Output the [x, y] coordinate of the center of the cell containing the given text.  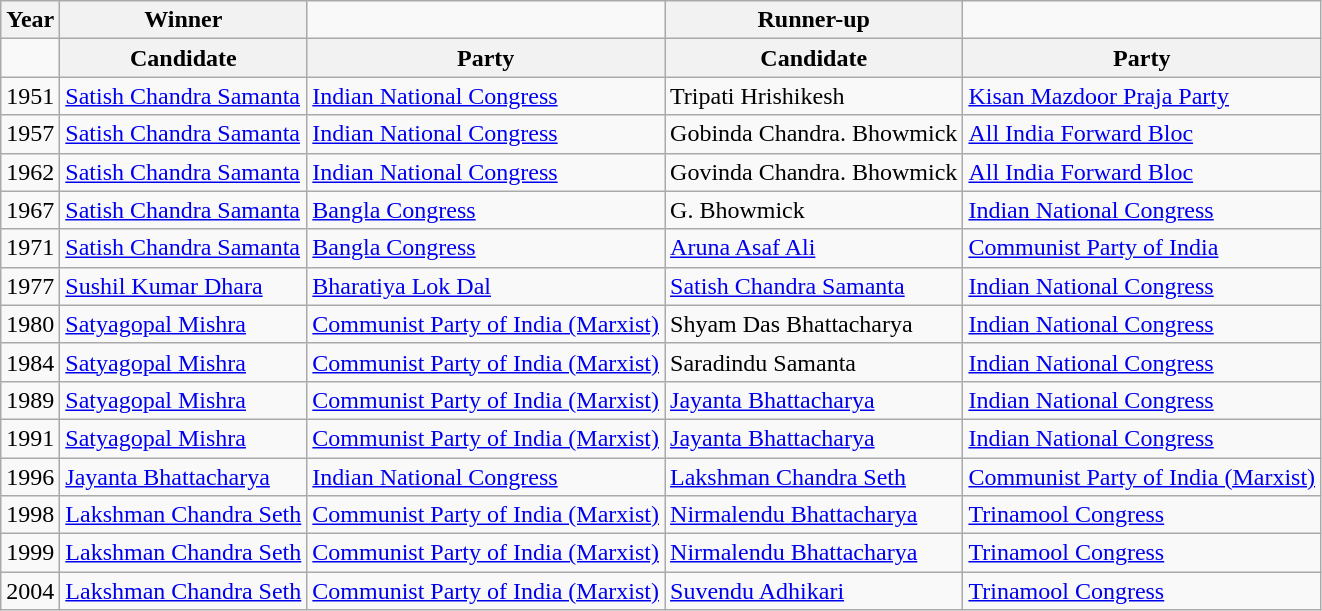
1957 [30, 134]
1980 [30, 324]
Suvendu Adhikari [814, 591]
1998 [30, 515]
1984 [30, 362]
1962 [30, 172]
1977 [30, 286]
Govinda Chandra. Bhowmick [814, 172]
Communist Party of India [1142, 248]
Gobinda Chandra. Bhowmick [814, 134]
Winner [184, 20]
Year [30, 20]
Tripati Hrishikesh [814, 96]
G. Bhowmick [814, 210]
2004 [30, 591]
Shyam Das Bhattacharya [814, 324]
Bharatiya Lok Dal [486, 286]
Kisan Mazdoor Praja Party [1142, 96]
1971 [30, 248]
1951 [30, 96]
Sushil Kumar Dhara [184, 286]
Saradindu Samanta [814, 362]
1967 [30, 210]
1991 [30, 438]
Runner-up [814, 20]
1999 [30, 553]
Aruna Asaf Ali [814, 248]
1989 [30, 400]
1996 [30, 477]
